Capture the cell that displays the provided text and extract its [x, y] central coordinate. 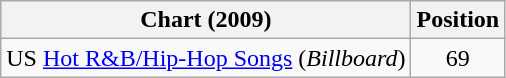
Position [458, 20]
Chart (2009) [206, 20]
US Hot R&B/Hip-Hop Songs (Billboard) [206, 58]
69 [458, 58]
